Locate the cell with the specified text and output its [x, y] center coordinate. 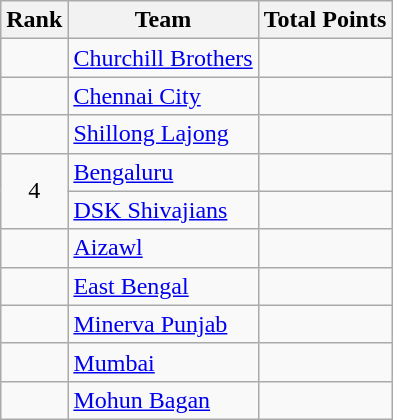
Minerva Punjab [163, 324]
DSK Shivajians [163, 210]
East Bengal [163, 286]
Chennai City [163, 96]
Team [163, 20]
Mumbai [163, 362]
Bengaluru [163, 172]
Shillong Lajong [163, 134]
Churchill Brothers [163, 58]
Aizawl [163, 248]
Total Points [325, 20]
Mohun Bagan [163, 400]
Rank [34, 20]
4 [34, 191]
